Return the (x, y) coordinate for the center point of the cell that contains the specified text.  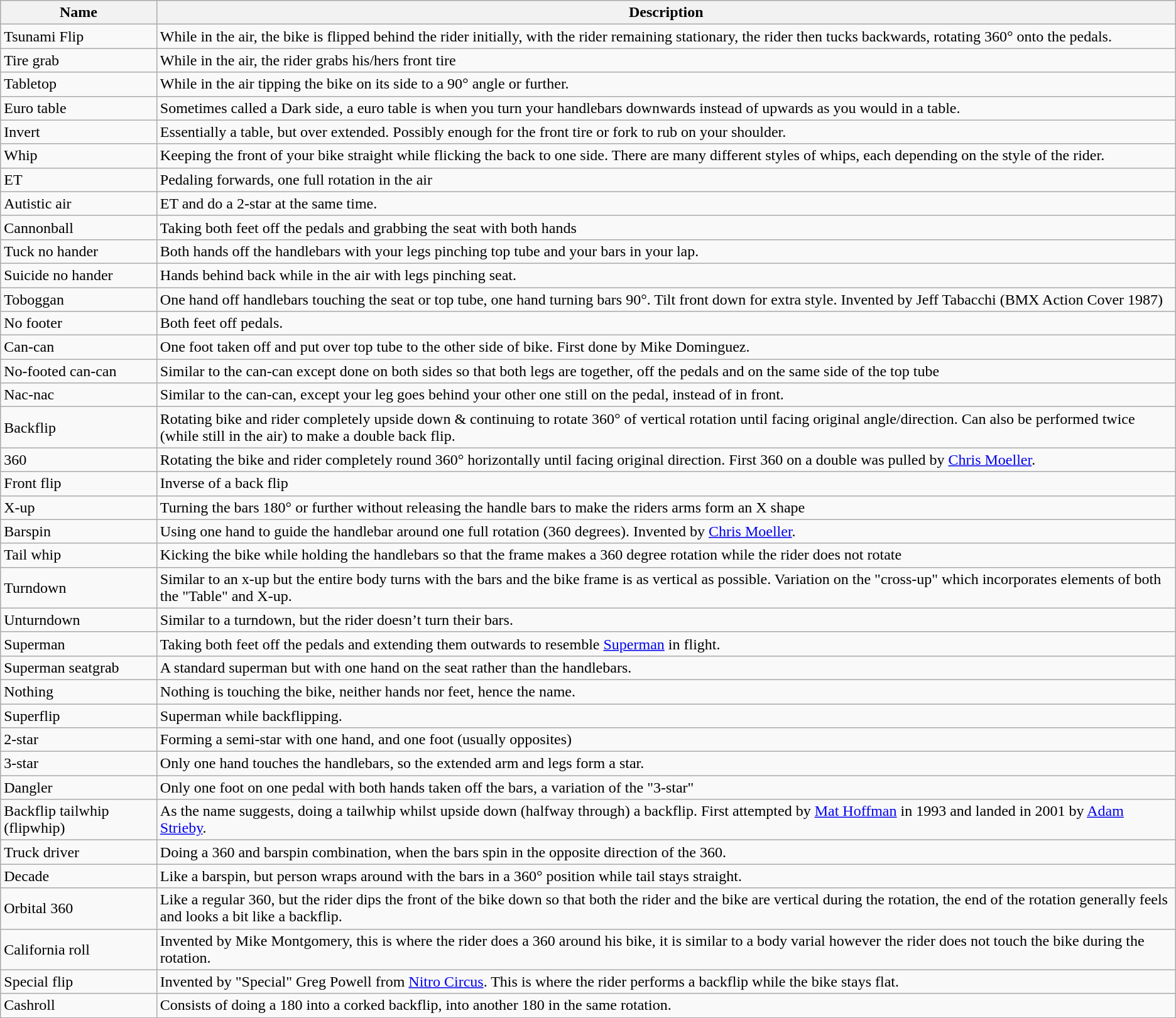
Cannonball (79, 227)
Only one hand touches the handlebars, so the extended arm and legs form a star. (666, 764)
Nothing is touching the bike, neither hands nor feet, hence the name. (666, 691)
Superman while backflipping. (666, 715)
Dangler (79, 788)
Invented by "Special" Greg Powell from Nitro Circus. This is where the rider performs a backflip while the bike stays flat. (666, 982)
Doing a 360 and barspin combination, when the bars spin in the opposite direction of the 360. (666, 852)
Using one hand to guide the handlebar around one full rotation (360 degrees). Invented by Chris Moeller. (666, 531)
Whip (79, 156)
Pedaling forwards, one full rotation in the air (666, 180)
Front flip (79, 484)
While in the air, the rider grabs his/hers front tire (666, 60)
Invert (79, 132)
No footer (79, 323)
No-footed can-can (79, 371)
Tsunami Flip (79, 36)
X-up (79, 507)
Consists of doing a 180 into a corked backflip, into another 180 in the same rotation. (666, 1005)
Forming a semi-star with one hand, and one foot (usually opposites) (666, 740)
Similar to a turndown, but the rider doesn’t turn their bars. (666, 620)
Can-can (79, 347)
360 (79, 460)
Taking both feet off the pedals and grabbing the seat with both hands (666, 227)
Autistic air (79, 203)
While in the air tipping the bike on its side to a 90° angle or further. (666, 84)
Suicide no hander (79, 275)
Inverse of a back flip (666, 484)
Euro table (79, 108)
Backflip (79, 427)
Backflip tailwhip (flipwhip) (79, 820)
2-star (79, 740)
Tire grab (79, 60)
Kicking the bike while holding the handlebars so that the frame makes a 360 degree rotation while the rider does not rotate (666, 555)
Both feet off pedals. (666, 323)
3-star (79, 764)
Superman (79, 644)
ET (79, 180)
Tail whip (79, 555)
Description (666, 13)
Barspin (79, 531)
Orbital 360 (79, 908)
Rotating the bike and rider completely round 360° horizontally until facing original direction. First 360 on a double was pulled by Chris Moeller. (666, 460)
Nothing (79, 691)
Turndown (79, 588)
Nac-nac (79, 395)
One foot taken off and put over top tube to the other side of bike. First done by Mike Dominguez. (666, 347)
Tabletop (79, 84)
ET and do a 2-star at the same time. (666, 203)
Tuck no hander (79, 251)
A standard superman but with one hand on the seat rather than the handlebars. (666, 668)
Similar to the can-can, except your leg goes behind your other one still on the pedal, instead of in front. (666, 395)
Truck driver (79, 852)
Hands behind back while in the air with legs pinching seat. (666, 275)
Sometimes called a Dark side, a euro table is when you turn your handlebars downwards instead of upwards as you would in a table. (666, 108)
Turning the bars 180° or further without releasing the handle bars to make the riders arms form an X shape (666, 507)
Superman seatgrab (79, 668)
Name (79, 13)
Like a barspin, but person wraps around with the bars in a 360° position while tail stays straight. (666, 876)
Superflip (79, 715)
Both hands off the handlebars with your legs pinching top tube and your bars in your lap. (666, 251)
Taking both feet off the pedals and extending them outwards to resemble Superman in flight. (666, 644)
California roll (79, 950)
Essentially a table, but over extended. Possibly enough for the front tire or fork to rub on your shoulder. (666, 132)
Toboggan (79, 300)
Cashroll (79, 1005)
Special flip (79, 982)
Decade (79, 876)
Only one foot on one pedal with both hands taken off the bars, a variation of the "3-star" (666, 788)
Unturndown (79, 620)
Similar to the can-can except done on both sides so that both legs are together, off the pedals and on the same side of the top tube (666, 371)
